Detect which cell encompasses the target text, then output its [X, Y] center coordinate. 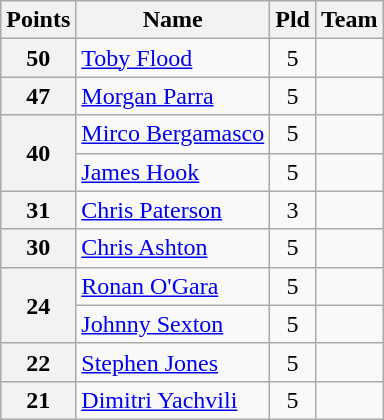
21 [38, 400]
Chris Ashton [173, 248]
Team [349, 20]
40 [38, 153]
31 [38, 210]
Toby Flood [173, 58]
James Hook [173, 172]
Name [173, 20]
Points [38, 20]
30 [38, 248]
Ronan O'Gara [173, 286]
Mirco Bergamasco [173, 134]
Chris Paterson [173, 210]
Morgan Parra [173, 96]
24 [38, 305]
50 [38, 58]
Johnny Sexton [173, 324]
Pld [293, 20]
47 [38, 96]
22 [38, 362]
Dimitri Yachvili [173, 400]
Stephen Jones [173, 362]
3 [293, 210]
